Provide the [x, y] coordinate of the cell's center where the given text is located.  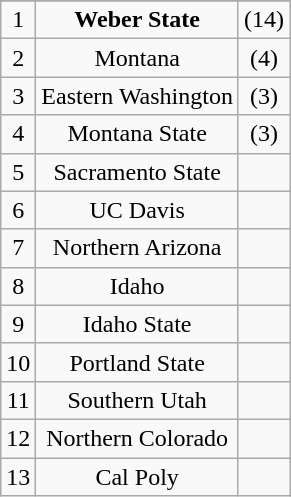
Montana State [138, 134]
(14) [264, 20]
13 [18, 477]
11 [18, 400]
1 [18, 20]
Weber State [138, 20]
9 [18, 324]
4 [18, 134]
5 [18, 172]
Southern Utah [138, 400]
Northern Colorado [138, 438]
3 [18, 96]
UC Davis [138, 210]
7 [18, 248]
8 [18, 286]
Idaho State [138, 324]
Eastern Washington [138, 96]
10 [18, 362]
Northern Arizona [138, 248]
Cal Poly [138, 477]
Idaho [138, 286]
2 [18, 58]
Montana [138, 58]
Sacramento State [138, 172]
Portland State [138, 362]
12 [18, 438]
6 [18, 210]
(4) [264, 58]
